Return (x, y) of the center of cell containing provided text 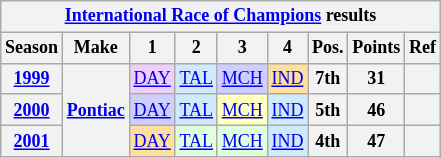
Points (376, 48)
International Race of Champions results (221, 16)
3 (242, 48)
7th (328, 78)
31 (376, 78)
Ref (423, 48)
4th (328, 140)
Make (96, 48)
2000 (32, 110)
Season (32, 48)
2 (196, 48)
2001 (32, 140)
47 (376, 140)
Pontiac (96, 110)
4 (288, 48)
1999 (32, 78)
1 (152, 48)
Pos. (328, 48)
46 (376, 110)
5th (328, 110)
